Pinpoint the cell where the given text exists, returning its (x, y) midpoint coordinate. 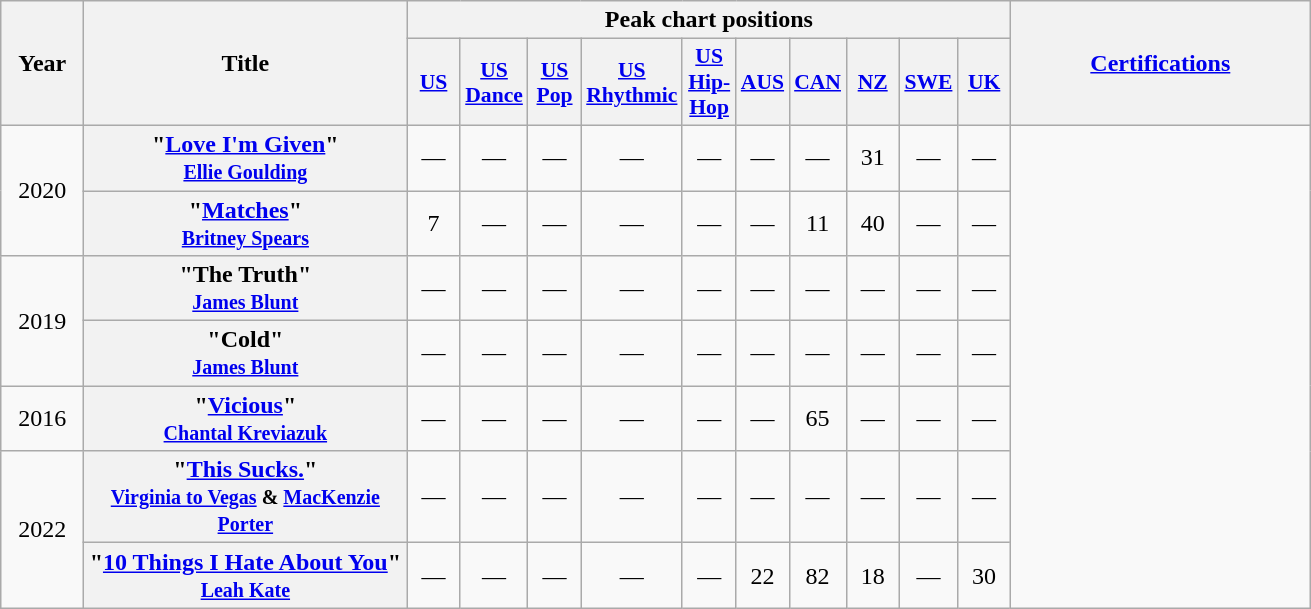
"10 Things I Hate About You"Leah Kate (246, 576)
Peak chart positions (709, 20)
7 (434, 222)
AUS (762, 82)
82 (818, 576)
CAN (818, 82)
Year (42, 64)
22 (762, 576)
"Love I'm Given"Ellie Goulding (246, 158)
US Pop (554, 82)
65 (818, 418)
2022 (42, 530)
SWE (928, 82)
Title (246, 64)
"Cold"James Blunt (246, 354)
"This Sucks."Virginia to Vegas & MacKenzie Porter (246, 497)
2020 (42, 190)
11 (818, 222)
"The Truth"James Blunt (246, 288)
UK (984, 82)
US Dance (494, 82)
2016 (42, 418)
"Matches"Britney Spears (246, 222)
40 (872, 222)
2019 (42, 321)
NZ (872, 82)
US (434, 82)
18 (872, 576)
Certifications (1160, 64)
US Hip-Hop (708, 82)
30 (984, 576)
31 (872, 158)
US Rhythmic (632, 82)
"Vicious"Chantal Kreviazuk (246, 418)
